Extract the [x, y] coordinate from the center of the cell holding the provided text.  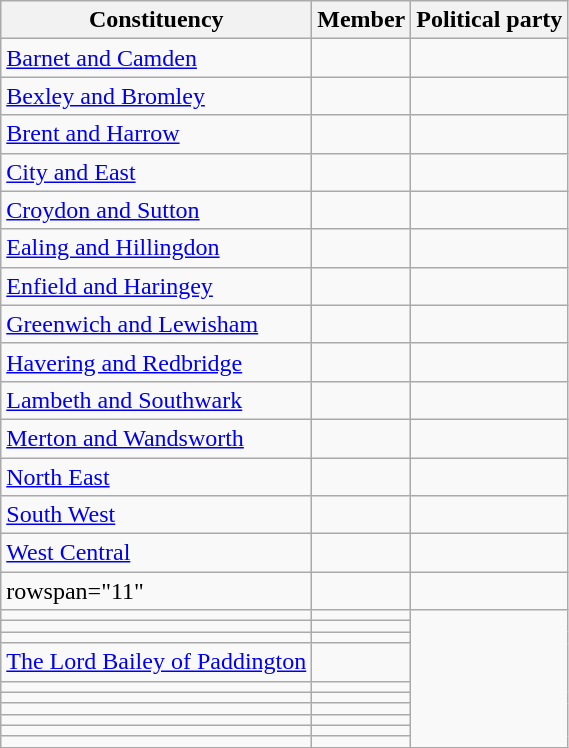
The Lord Bailey of Paddington [156, 662]
Croydon and Sutton [156, 210]
Ealing and Hillingdon [156, 248]
Barnet and Camden [156, 58]
rowspan="11" [156, 591]
Havering and Redbridge [156, 362]
North East [156, 477]
South West [156, 515]
Greenwich and Lewisham [156, 324]
Political party [490, 20]
Lambeth and Southwark [156, 400]
Bexley and Bromley [156, 96]
Merton and Wandsworth [156, 438]
West Central [156, 553]
Enfield and Haringey [156, 286]
Constituency [156, 20]
Member [362, 20]
Brent and Harrow [156, 134]
City and East [156, 172]
